Determine the (x, y) coordinate at the center of the cell enclosing the given text.  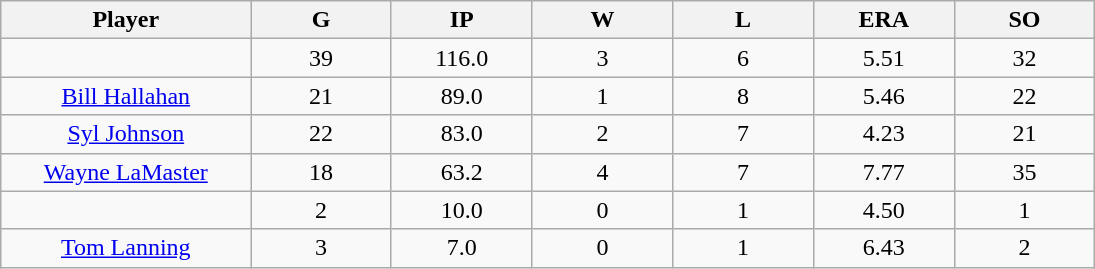
Bill Hallahan (126, 96)
7.77 (884, 172)
8 (744, 96)
5.51 (884, 58)
IP (462, 20)
63.2 (462, 172)
10.0 (462, 210)
Player (126, 20)
Syl Johnson (126, 134)
6.43 (884, 248)
6 (744, 58)
7.0 (462, 248)
4.50 (884, 210)
W (602, 20)
35 (1024, 172)
89.0 (462, 96)
G (322, 20)
116.0 (462, 58)
Tom Lanning (126, 248)
4 (602, 172)
4.23 (884, 134)
5.46 (884, 96)
39 (322, 58)
32 (1024, 58)
L (744, 20)
18 (322, 172)
83.0 (462, 134)
ERA (884, 20)
SO (1024, 20)
Wayne LaMaster (126, 172)
